Extract the [X, Y] coordinate from the center of the cell holding the provided text.  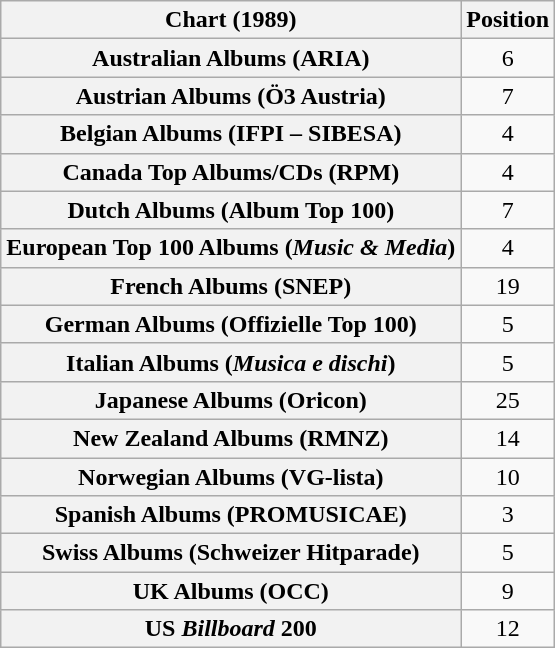
3 [508, 515]
Japanese Albums (Oricon) [231, 400]
Austrian Albums (Ö3 Austria) [231, 96]
French Albums (SNEP) [231, 286]
25 [508, 400]
Australian Albums (ARIA) [231, 58]
6 [508, 58]
Chart (1989) [231, 20]
10 [508, 477]
Italian Albums (Musica e dischi) [231, 362]
Dutch Albums (Album Top 100) [231, 210]
European Top 100 Albums (Music & Media) [231, 248]
19 [508, 286]
Swiss Albums (Schweizer Hitparade) [231, 553]
12 [508, 629]
14 [508, 438]
UK Albums (OCC) [231, 591]
German Albums (Offizielle Top 100) [231, 324]
Belgian Albums (IFPI – SIBESA) [231, 134]
Norwegian Albums (VG-lista) [231, 477]
9 [508, 591]
US Billboard 200 [231, 629]
New Zealand Albums (RMNZ) [231, 438]
Canada Top Albums/CDs (RPM) [231, 172]
Spanish Albums (PROMUSICAE) [231, 515]
Position [508, 20]
